Identify which cell holds the provided text, then report its [x, y] central coordinate. 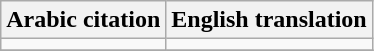
English translation [269, 20]
Arabic citation [84, 20]
